Provide the [x, y] coordinate of the cell's center where the given text is located.  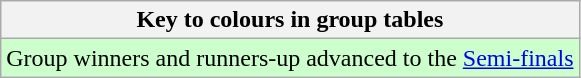
Group winners and runners-up advanced to the Semi-finals [290, 58]
Key to colours in group tables [290, 20]
